Determine the (x, y) coordinate at the center of the cell enclosing the given text.  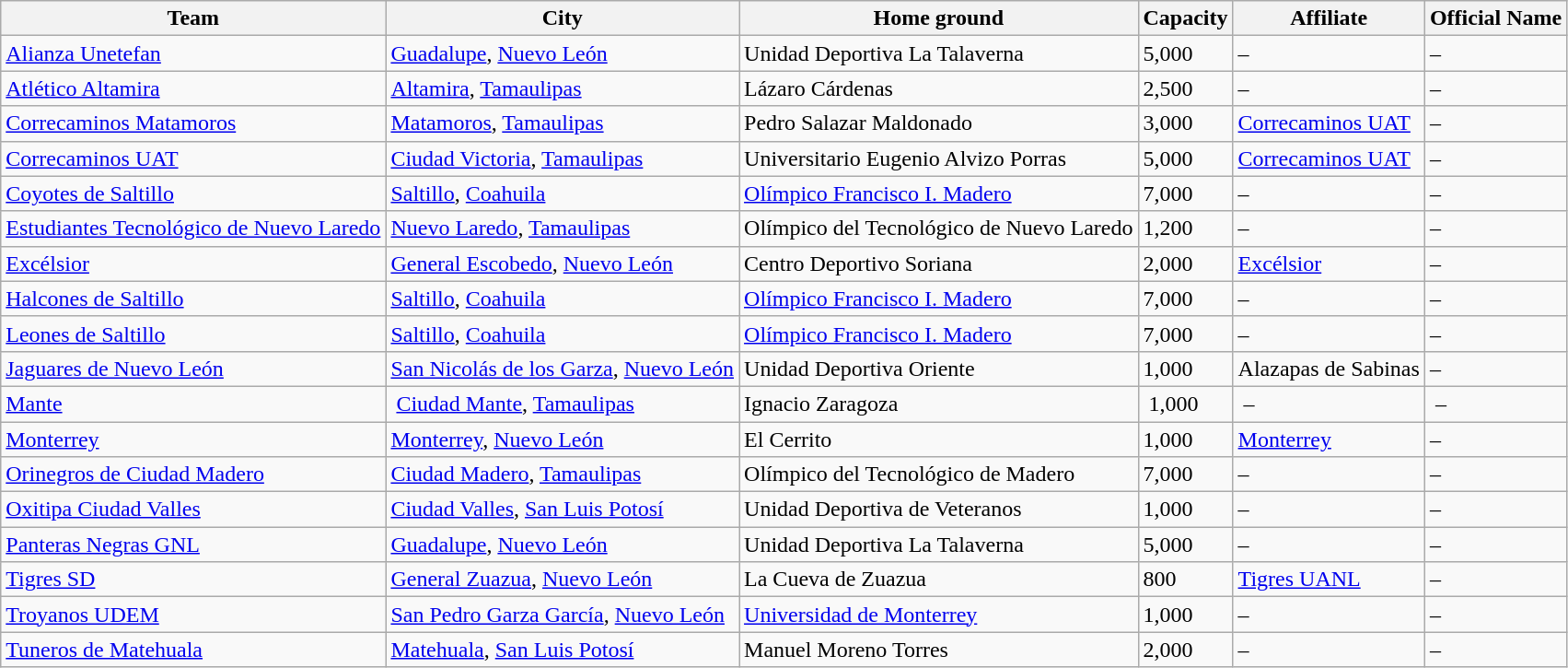
Capacity (1186, 18)
Atlético Altamira (193, 88)
Halcones de Saltillo (193, 299)
Ciudad Victoria, Tamaulipas (563, 158)
Unidad Deportiva de Veteranos (939, 510)
2,500 (1186, 88)
Matehuala, San Luis Potosí (563, 650)
La Cueva de Zuazua (939, 580)
Home ground (939, 18)
Orinegros de Ciudad Madero (193, 475)
General Escobedo, Nuevo León (563, 264)
Panteras Negras GNL (193, 545)
Mante (193, 404)
Pedro Salazar Maldonado (939, 123)
Olímpico del Tecnológico de Madero (939, 475)
Leones de Saltillo (193, 334)
Nuevo Laredo, Tamaulipas (563, 229)
Alianza Unetefan (193, 53)
Team (193, 18)
Tigres SD (193, 580)
Alazapas de Sabinas (1329, 369)
Affiliate (1329, 18)
Universidad de Monterrey (939, 615)
Official Name (1495, 18)
Manuel Moreno Torres (939, 650)
Tuneros de Matehuala (193, 650)
Ciudad Mante, Tamaulipas (563, 404)
Unidad Deportiva Oriente (939, 369)
3,000 (1186, 123)
Estudiantes Tecnológico de Nuevo Laredo (193, 229)
Jaguares de Nuevo León (193, 369)
Lázaro Cárdenas (939, 88)
Correcaminos Matamoros (193, 123)
1,200 (1186, 229)
Tigres UANL (1329, 580)
City (563, 18)
General Zuazua, Nuevo León (563, 580)
Ignacio Zaragoza (939, 404)
Oxitipa Ciudad Valles (193, 510)
San Pedro Garza García, Nuevo León (563, 615)
Ciudad Valles, San Luis Potosí (563, 510)
San Nicolás de los Garza, Nuevo León (563, 369)
Coyotes de Saltillo (193, 193)
Troyanos UDEM (193, 615)
Ciudad Madero, Tamaulipas (563, 475)
El Cerrito (939, 439)
Altamira, Tamaulipas (563, 88)
Matamoros, Tamaulipas (563, 123)
Universitario Eugenio Alvizo Porras (939, 158)
Monterrey, Nuevo León (563, 439)
800 (1186, 580)
Olímpico del Tecnológico de Nuevo Laredo (939, 229)
Centro Deportivo Soriana (939, 264)
